Return (x, y) of the center of cell containing provided text 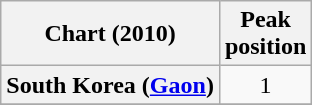
South Korea (Gaon) (110, 85)
1 (265, 85)
Peakposition (265, 34)
Chart (2010) (110, 34)
